Pinpoint the cell where the given text exists, returning its (X, Y) midpoint coordinate. 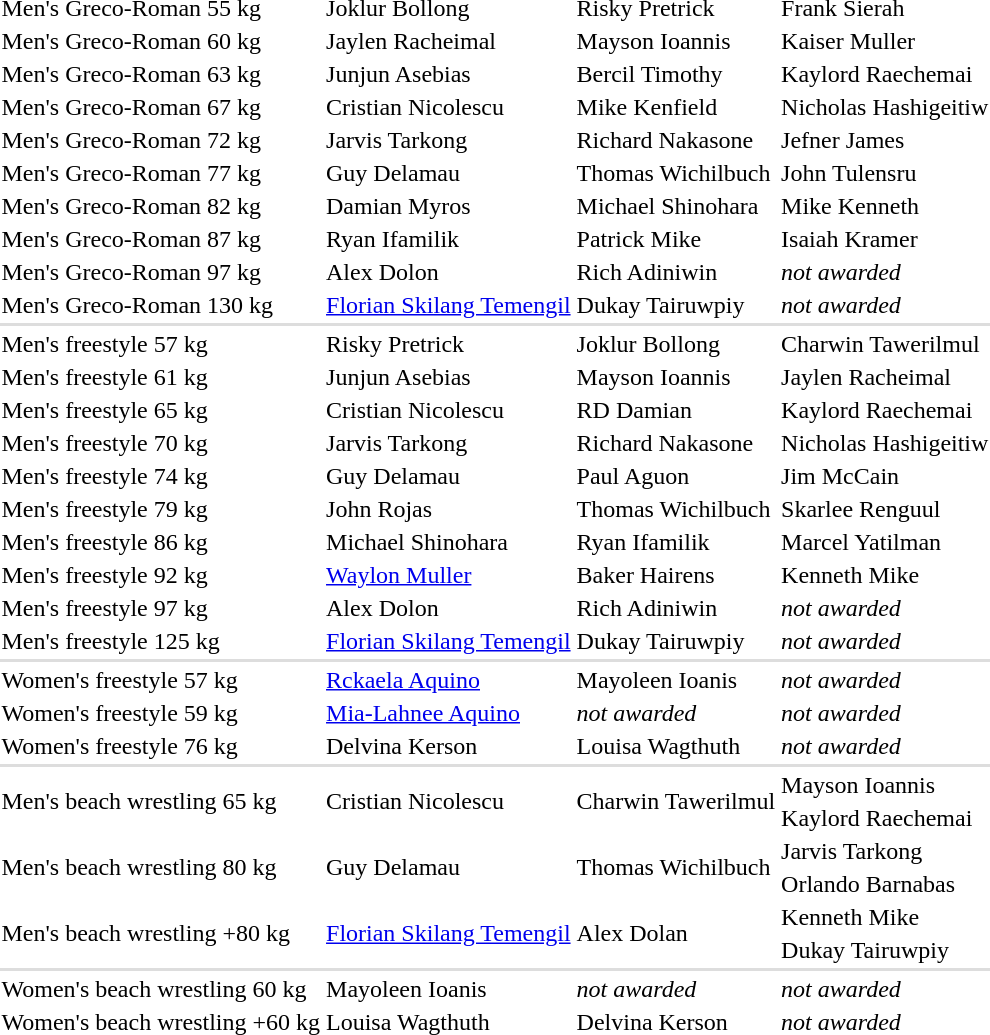
Men's Greco-Roman 72 kg (161, 140)
Risky Pretrick (449, 344)
Women's freestyle 59 kg (161, 713)
Men's Greco-Roman 67 kg (161, 107)
Men's freestyle 65 kg (161, 410)
Baker Hairens (676, 575)
Women's beach wrestling 60 kg (161, 989)
Men's Greco-Roman 82 kg (161, 206)
Kaiser Muller (885, 41)
Men's freestyle 70 kg (161, 443)
Men's freestyle 57 kg (161, 344)
Men's Greco-Roman 77 kg (161, 173)
Marcel Yatilman (885, 542)
Men's freestyle 61 kg (161, 377)
Men's freestyle 97 kg (161, 608)
Skarlee Renguul (885, 509)
John Tulensru (885, 173)
Jim McCain (885, 476)
Men's freestyle 79 kg (161, 509)
Men's freestyle 86 kg (161, 542)
Men's Greco-Roman 97 kg (161, 272)
Men's freestyle 92 kg (161, 575)
Men's freestyle 125 kg (161, 641)
Mia-Lahnee Aquino (449, 713)
Paul Aguon (676, 476)
Isaiah Kramer (885, 239)
Mike Kenfield (676, 107)
Delvina Kerson (449, 746)
Men's Greco-Roman 87 kg (161, 239)
Men's beach wrestling +80 kg (161, 934)
Men's Greco-Roman 60 kg (161, 41)
Men's beach wrestling 80 kg (161, 868)
Bercil Timothy (676, 74)
Jefner James (885, 140)
Rckaela Aquino (449, 680)
Louisa Wagthuth (676, 746)
Men's beach wrestling 65 kg (161, 802)
Orlando Barnabas (885, 884)
Women's freestyle 76 kg (161, 746)
Waylon Muller (449, 575)
Men's Greco-Roman 63 kg (161, 74)
Alex Dolan (676, 934)
John Rojas (449, 509)
Mike Kenneth (885, 206)
Patrick Mike (676, 239)
Damian Myros (449, 206)
Men's freestyle 74 kg (161, 476)
Men's Greco-Roman 130 kg (161, 305)
Joklur Bollong (676, 344)
RD Damian (676, 410)
Women's freestyle 57 kg (161, 680)
